Return [x, y] of the center of cell containing provided text 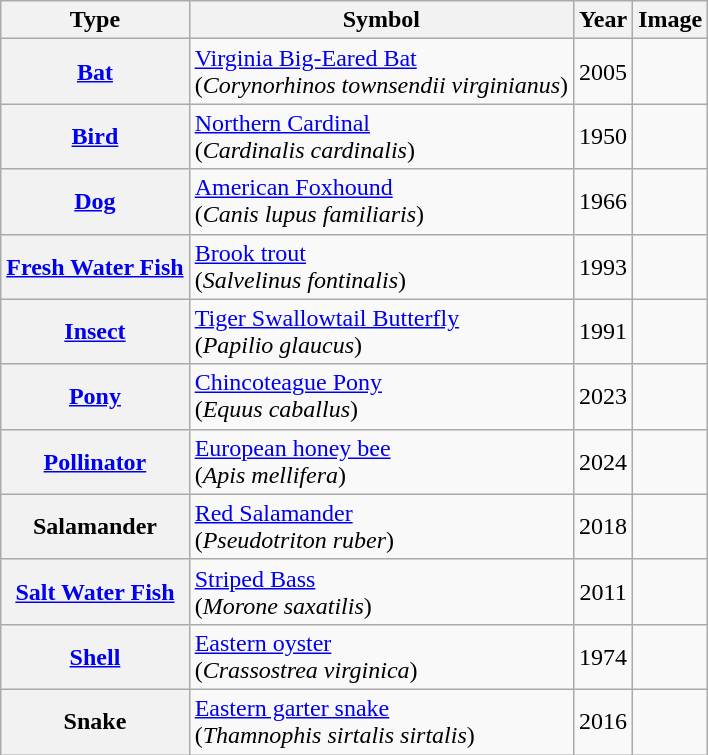
Symbol [381, 20]
Brook trout(Salvelinus fontinalis) [381, 266]
2005 [604, 72]
European honey bee(Apis mellifera) [381, 462]
Tiger Swallowtail Butterfly(Papilio glaucus) [381, 332]
Salt Water Fish [95, 592]
2016 [604, 722]
Fresh Water Fish [95, 266]
Virginia Big-Eared Bat(Corynorhinos townsendii virginianus) [381, 72]
Dog [95, 202]
Chincoteague Pony(Equus caballus) [381, 396]
Bird [95, 136]
1993 [604, 266]
American Foxhound(Canis lupus familiaris) [381, 202]
Red Salamander(Pseudotriton ruber) [381, 526]
Insect [95, 332]
2018 [604, 526]
Pollinator [95, 462]
Eastern garter snake(Thamnophis sirtalis sirtalis) [381, 722]
Image [670, 20]
Northern Cardinal(Cardinalis cardinalis) [381, 136]
1966 [604, 202]
Shell [95, 656]
2011 [604, 592]
Snake [95, 722]
1950 [604, 136]
1991 [604, 332]
2024 [604, 462]
Type [95, 20]
Bat [95, 72]
2023 [604, 396]
Pony [95, 396]
Salamander [95, 526]
Striped Bass(Morone saxatilis) [381, 592]
Eastern oyster(Crassostrea virginica) [381, 656]
1974 [604, 656]
Year [604, 20]
